For the text-containing cell, return its midpoint in (X, Y) coordinate format. 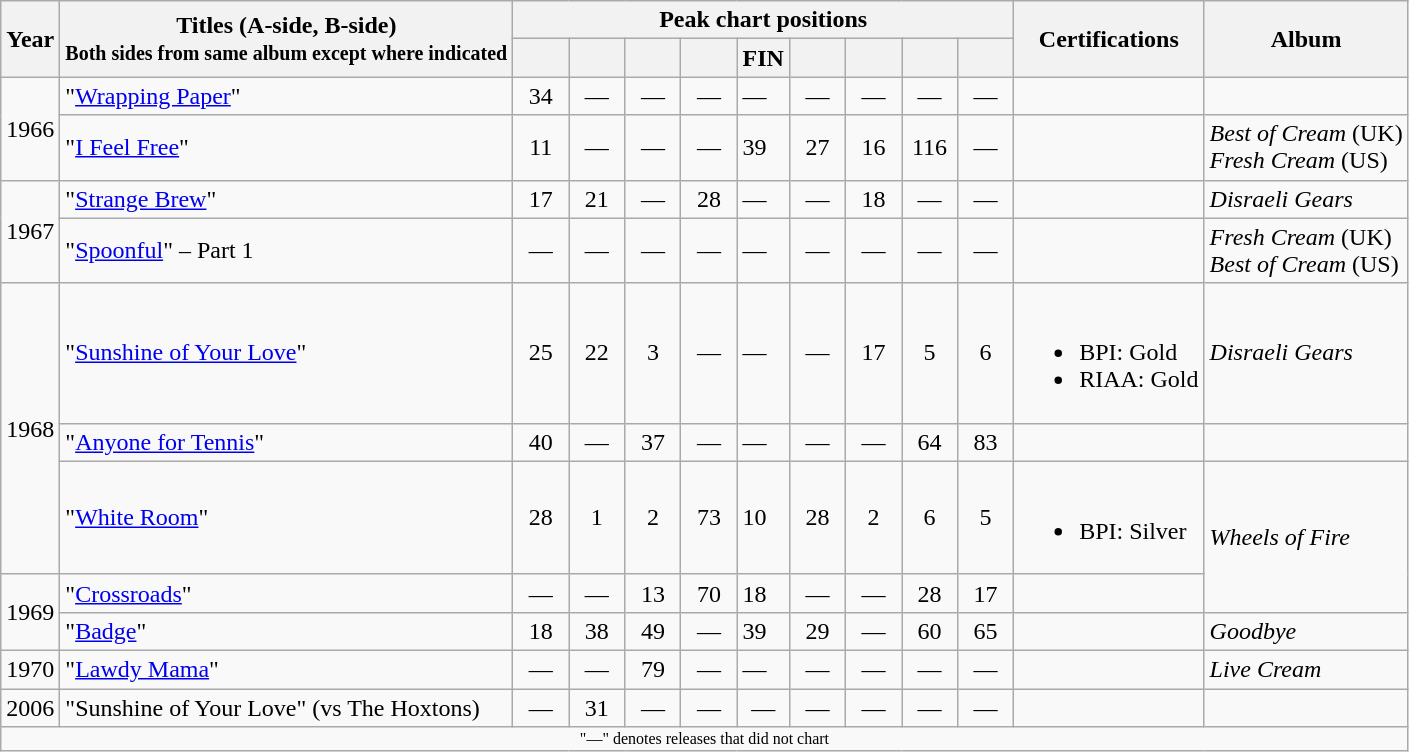
"Crossroads" (286, 593)
3 (653, 353)
Fresh Cream (UK)Best of Cream (US) (1306, 250)
"Sunshine of Your Love" (286, 353)
"I Feel Free" (286, 148)
1969 (30, 612)
22 (597, 353)
49 (653, 631)
73 (709, 518)
Certifications (1109, 39)
Wheels of Fire (1306, 536)
"Wrapping Paper" (286, 96)
"Badge" (286, 631)
116 (930, 148)
13 (653, 593)
"Strange Brew" (286, 199)
"Spoonful" – Part 1 (286, 250)
40 (541, 442)
79 (653, 669)
34 (541, 96)
29 (817, 631)
1970 (30, 669)
Best of Cream (UK)Fresh Cream (US) (1306, 148)
Live Cream (1306, 669)
65 (986, 631)
21 (597, 199)
Year (30, 39)
2006 (30, 707)
1966 (30, 128)
31 (597, 707)
"Sunshine of Your Love" (vs The Hoxtons) (286, 707)
37 (653, 442)
"Anyone for Tennis" (286, 442)
"White Room" (286, 518)
1968 (30, 428)
60 (930, 631)
Album (1306, 39)
"Lawdy Mama" (286, 669)
FIN (763, 58)
64 (930, 442)
1 (597, 518)
Goodbye (1306, 631)
"—" denotes releases that did not chart (704, 739)
27 (817, 148)
10 (763, 518)
16 (873, 148)
Titles (A-side, B-side)Both sides from same album except where indicated (286, 39)
25 (541, 353)
BPI: Silver (1109, 518)
Peak chart positions (764, 20)
BPI: GoldRIAA: Gold (1109, 353)
1967 (30, 232)
11 (541, 148)
38 (597, 631)
83 (986, 442)
70 (709, 593)
